Determine the (X, Y) coordinate at the center of the cell enclosing the given text.  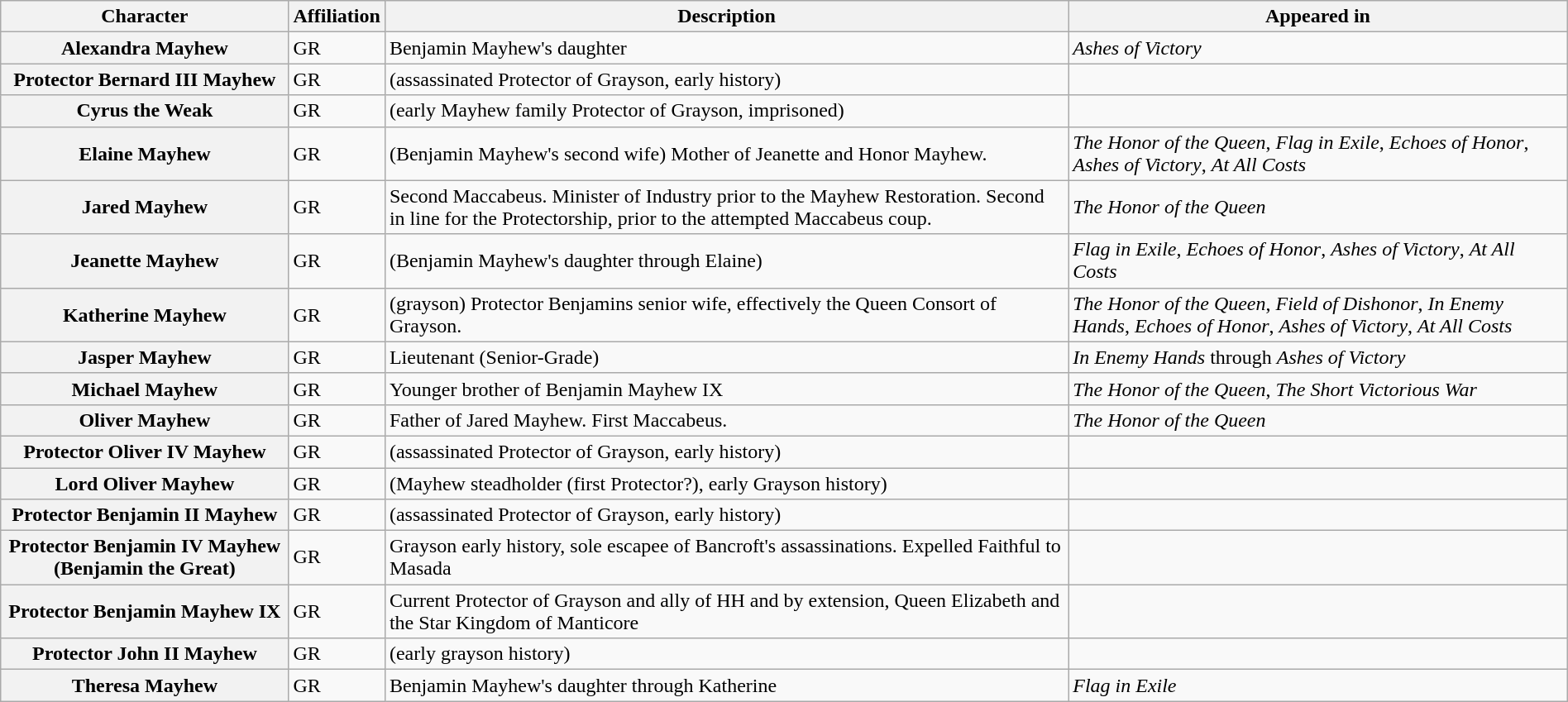
Cyrus the Weak (145, 111)
Protector John II Mayhew (145, 654)
Elaine Mayhew (145, 154)
Father of Jared Mayhew. First Maccabeus. (726, 420)
Flag in Exile (1318, 685)
Current Protector of Grayson and ally of HH and by extension, Queen Elizabeth and the Star Kingdom of Manticore (726, 612)
Description (726, 17)
Character (145, 17)
Protector Bernard III Mayhew (145, 79)
Lord Oliver Mayhew (145, 484)
Protector Benjamin II Mayhew (145, 515)
Grayson early history, sole escapee of Bancroft's assassinations. Expelled Faithful to Masada (726, 557)
In Enemy Hands through Ashes of Victory (1318, 357)
The Honor of the Queen, The Short Victorious War (1318, 389)
Protector Oliver IV Mayhew (145, 451)
Alexandra Mayhew (145, 48)
Oliver Mayhew (145, 420)
Theresa Mayhew (145, 685)
Protector Benjamin Mayhew IX (145, 612)
Jared Mayhew (145, 207)
Second Maccabeus. Minister of Industry prior to the Mayhew Restoration. Second in line for the Protectorship, prior to the attempted Maccabeus coup. (726, 207)
Flag in Exile, Echoes of Honor, Ashes of Victory, At All Costs (1318, 261)
(grayson) Protector Benjamins senior wife, effectively the Queen Consort of Grayson. (726, 314)
The Honor of the Queen, Flag in Exile, Echoes of Honor, Ashes of Victory, At All Costs (1318, 154)
(early Mayhew family Protector of Grayson, imprisoned) (726, 111)
Benjamin Mayhew's daughter through Katherine (726, 685)
Appeared in (1318, 17)
Lieutenant (Senior-Grade) (726, 357)
Katherine Mayhew (145, 314)
Jeanette Mayhew (145, 261)
Ashes of Victory (1318, 48)
(Mayhew steadholder (first Protector?), early Grayson history) (726, 484)
(Benjamin Mayhew's daughter through Elaine) (726, 261)
Affiliation (337, 17)
Benjamin Mayhew's daughter (726, 48)
Jasper Mayhew (145, 357)
(Benjamin Mayhew's second wife) Mother of Jeanette and Honor Mayhew. (726, 154)
Michael Mayhew (145, 389)
(early grayson history) (726, 654)
Protector Benjamin IV Mayhew (Benjamin the Great) (145, 557)
Younger brother of Benjamin Mayhew IX (726, 389)
The Honor of the Queen, Field of Dishonor, In Enemy Hands, Echoes of Honor, Ashes of Victory, At All Costs (1318, 314)
